Provide the [x, y] coordinate of the cell's center where the given text is located.  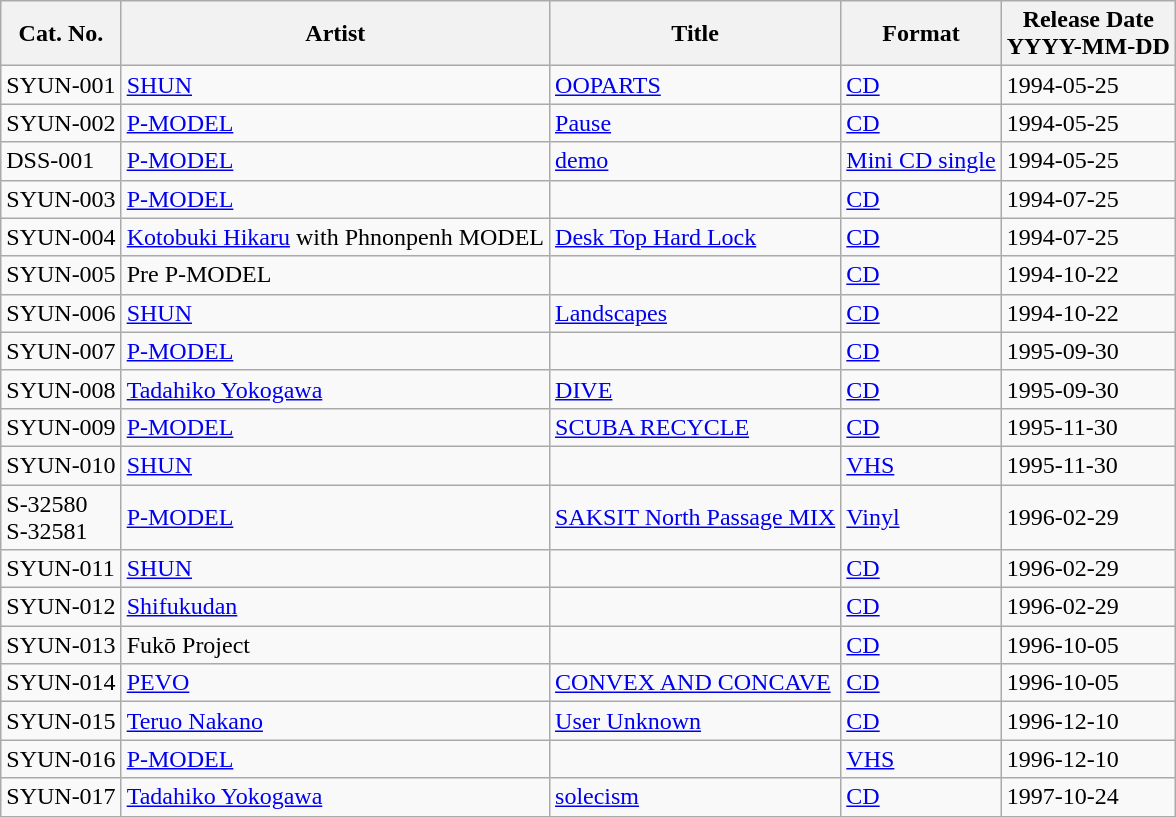
Teruo Nakano [335, 721]
SYUN-001 [61, 85]
Artist [335, 34]
Vinyl [921, 516]
DSS-001 [61, 161]
Pause [696, 123]
solecism [696, 797]
Cat. No. [61, 34]
Release DateYYYY-MM-DD [1088, 34]
Fukō Project [335, 645]
SYUN-009 [61, 427]
Desk Top Hard Lock [696, 237]
Mini CD single [921, 161]
Kotobuki Hikaru with Phnonpenh MODEL [335, 237]
SYUN-017 [61, 797]
S-32580S-32581 [61, 516]
SYUN-013 [61, 645]
1997-10-24 [1088, 797]
SYUN-008 [61, 389]
Shifukudan [335, 607]
SYUN-006 [61, 313]
SYUN-010 [61, 465]
SYUN-015 [61, 721]
Landscapes [696, 313]
Pre P-MODEL [335, 275]
DIVE [696, 389]
PEVO [335, 683]
SCUBA RECYCLE [696, 427]
SYUN-014 [61, 683]
Title [696, 34]
SYUN-005 [61, 275]
CONVEX AND CONCAVE [696, 683]
SYUN-016 [61, 759]
SYUN-004 [61, 237]
OOPARTS [696, 85]
Format [921, 34]
SYUN-011 [61, 569]
demo [696, 161]
SYUN-002 [61, 123]
SYUN-003 [61, 199]
User Unknown [696, 721]
SYUN-007 [61, 351]
SYUN-012 [61, 607]
SAKSIT North Passage MIX [696, 516]
